Scan for the cell matching the given text and deliver its (x, y) coordinate at center. 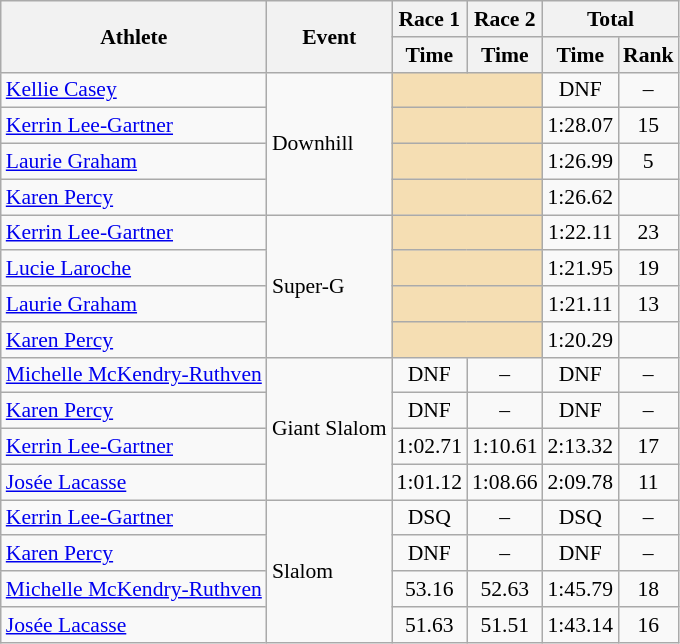
1:22.11 (580, 233)
19 (648, 269)
1:08.66 (504, 482)
52.63 (504, 589)
51.51 (504, 625)
15 (648, 126)
Rank (648, 55)
2:13.32 (580, 447)
1:28.07 (580, 126)
Lucie Laroche (134, 269)
Race 2 (504, 19)
Slalom (330, 571)
1:26.99 (580, 162)
1:10.61 (504, 447)
Kellie Casey (134, 90)
1:21.11 (580, 304)
Downhill (330, 143)
17 (648, 447)
1:26.62 (580, 197)
Giant Slalom (330, 428)
Super-G (330, 286)
2:09.78 (580, 482)
16 (648, 625)
1:20.29 (580, 340)
Athlete (134, 36)
23 (648, 233)
1:21.95 (580, 269)
53.16 (430, 589)
Total (611, 19)
Event (330, 36)
13 (648, 304)
1:02.71 (430, 447)
Race 1 (430, 19)
1:43.14 (580, 625)
11 (648, 482)
5 (648, 162)
18 (648, 589)
51.63 (430, 625)
1:01.12 (430, 482)
1:45.79 (580, 589)
